Pinpoint the cell where the given text exists, returning its [x, y] midpoint coordinate. 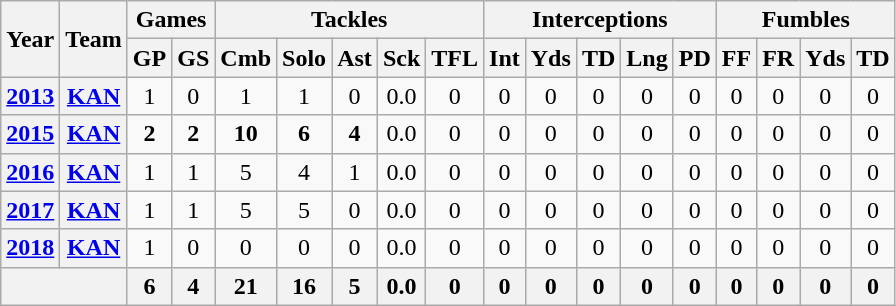
Tackles [350, 20]
16 [304, 286]
2015 [30, 134]
GP [149, 58]
Solo [304, 58]
PD [694, 58]
FR [778, 58]
Team [94, 39]
2018 [30, 248]
2013 [30, 96]
TFL [455, 58]
2017 [30, 210]
FF [736, 58]
21 [246, 286]
2016 [30, 172]
Lng [647, 58]
Ast [355, 58]
GS [194, 58]
Sck [401, 58]
Year [30, 39]
10 [246, 134]
Fumbles [806, 20]
Int [505, 58]
Interceptions [600, 20]
Games [170, 20]
Cmb [246, 58]
